From the cell containing the given text, extract its center point as [x, y] coordinate. 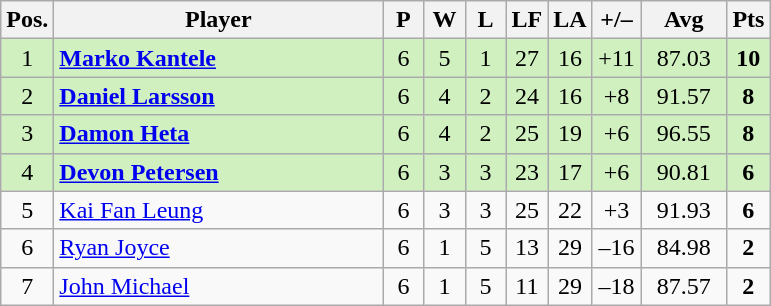
Player [218, 20]
+11 [616, 58]
–18 [616, 286]
24 [527, 96]
LA [570, 20]
LF [527, 20]
19 [570, 134]
Ryan Joyce [218, 248]
P [404, 20]
87.57 [684, 286]
90.81 [684, 172]
87.03 [684, 58]
+3 [616, 210]
–16 [616, 248]
7 [28, 286]
Damon Heta [218, 134]
Daniel Larsson [218, 96]
27 [527, 58]
Devon Petersen [218, 172]
23 [527, 172]
John Michael [218, 286]
84.98 [684, 248]
Avg [684, 20]
W [444, 20]
13 [527, 248]
22 [570, 210]
+8 [616, 96]
L [486, 20]
96.55 [684, 134]
11 [527, 286]
Pts [748, 20]
10 [748, 58]
91.57 [684, 96]
Marko Kantele [218, 58]
Pos. [28, 20]
17 [570, 172]
91.93 [684, 210]
Kai Fan Leung [218, 210]
+/– [616, 20]
